Search for the cell housing the specified text and yield its [x, y] center coordinate. 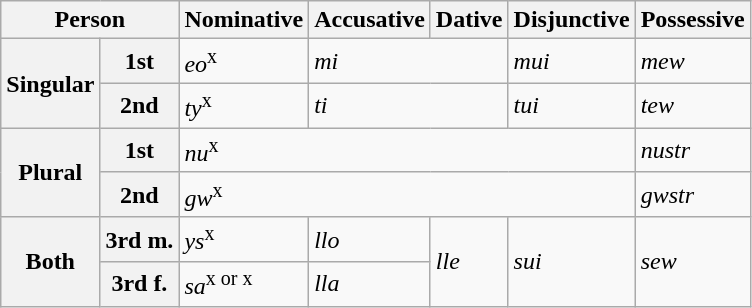
gwx [407, 194]
ti [408, 106]
tui [572, 106]
sew [692, 262]
tyx [244, 106]
Accusative [370, 20]
eox [244, 62]
sui [572, 262]
3rd m. [140, 240]
Possessive [692, 20]
3rd f. [140, 284]
llo [370, 240]
Singular [50, 84]
mi [408, 62]
Plural [50, 172]
nux [407, 150]
mew [692, 62]
Dative [469, 20]
Disjunctive [572, 20]
mui [572, 62]
lla [370, 284]
nustr [692, 150]
lle [469, 262]
sax or x [244, 284]
ysx [244, 240]
tew [692, 106]
Nominative [244, 20]
Both [50, 262]
gwstr [692, 194]
Person [90, 20]
